From the cell containing the given text, extract its center point as [x, y] coordinate. 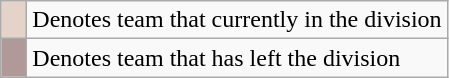
Denotes team that currently in the division [237, 20]
Denotes team that has left the division [237, 58]
